Extract the (X, Y) coordinate from the center of the cell holding the provided text.  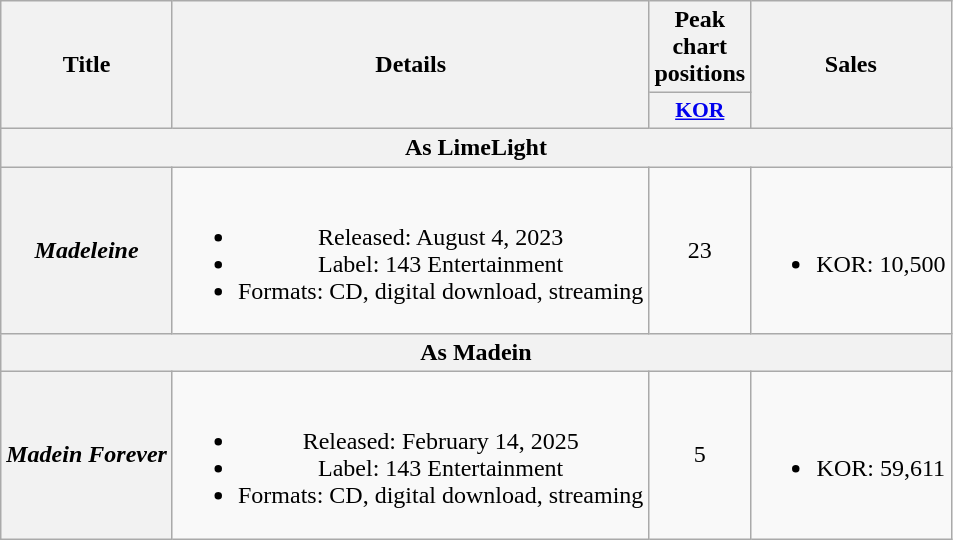
Peak chart positions (700, 47)
KOR: 59,611 (851, 456)
Released: August 4, 2023Label: 143 EntertainmentFormats: CD, digital download, streaming (410, 250)
Title (87, 65)
As Madein (476, 353)
As LimeLight (476, 147)
Madein Forever (87, 456)
5 (700, 456)
23 (700, 250)
Details (410, 65)
KOR (700, 111)
Released: February 14, 2025Label: 143 EntertainmentFormats: CD, digital download, streaming (410, 456)
Sales (851, 65)
Madeleine (87, 250)
KOR: 10,500 (851, 250)
